Scan for the cell matching the given text and deliver its [X, Y] coordinate at center. 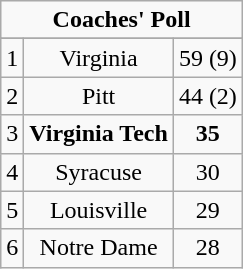
Virginia [99, 58]
Syracuse [99, 172]
29 [208, 210]
6 [12, 248]
Louisville [99, 210]
35 [208, 134]
30 [208, 172]
2 [12, 96]
Notre Dame [99, 248]
3 [12, 134]
Virginia Tech [99, 134]
1 [12, 58]
5 [12, 210]
28 [208, 248]
4 [12, 172]
44 (2) [208, 96]
Coaches' Poll [122, 20]
Pitt [99, 96]
59 (9) [208, 58]
